From the cell containing the given text, extract its center point as (x, y) coordinate. 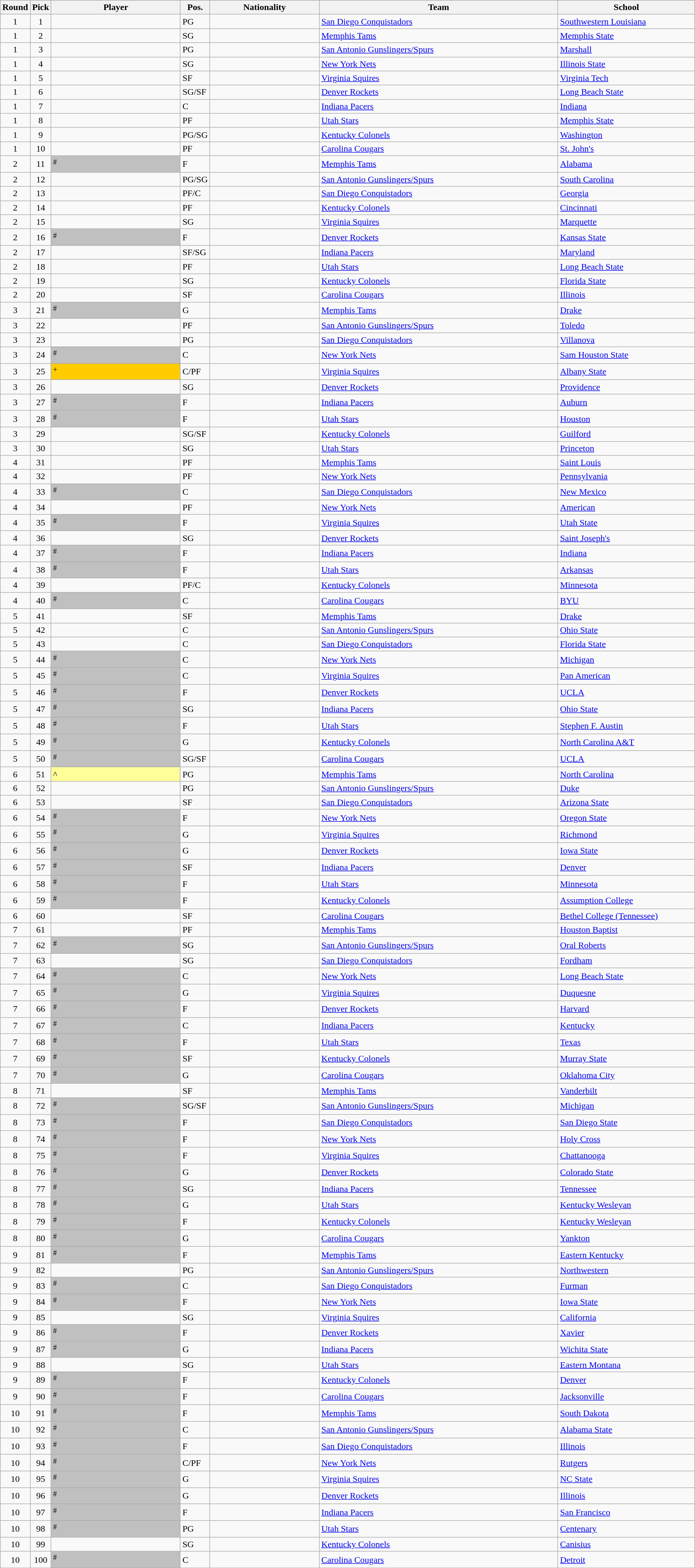
53 (40, 802)
67 (40, 1026)
62 (40, 946)
91 (40, 1414)
Duke (626, 788)
Team (439, 7)
72 (40, 1106)
North Carolina A&T (626, 742)
82 (40, 1270)
California (626, 1317)
Texas (626, 1042)
86 (40, 1333)
Furman (626, 1286)
Arizona State (626, 802)
31 (40, 462)
Murray State (626, 1058)
29 (40, 434)
41 (40, 616)
40 (40, 601)
89 (40, 1380)
Holy Cross (626, 1139)
48 (40, 726)
Princeton (626, 448)
Pennsylvania (626, 476)
Detroit (626, 1560)
Pos. (195, 7)
11 (40, 164)
Virginia Tech (626, 78)
58 (40, 884)
San Diego State (626, 1122)
Centenary (626, 1529)
80 (40, 1238)
Tennessee (626, 1188)
90 (40, 1396)
Fordham (626, 960)
98 (40, 1529)
Oklahoma City (626, 1076)
Northwestern (626, 1270)
Auburn (626, 403)
19 (40, 281)
Xavier (626, 1333)
South Dakota (626, 1414)
36 (40, 538)
Eastern Montana (626, 1364)
Rutgers (626, 1463)
54 (40, 818)
Richmond (626, 834)
+ (116, 371)
15 (40, 222)
79 (40, 1222)
SF/SG (195, 253)
55 (40, 834)
Kentucky (626, 1026)
87 (40, 1350)
34 (40, 507)
Alabama State (626, 1430)
San Francisco (626, 1512)
32 (40, 476)
93 (40, 1446)
83 (40, 1286)
47 (40, 709)
Houston (626, 419)
42 (40, 630)
Canisius (626, 1544)
44 (40, 660)
Jacksonville (626, 1396)
68 (40, 1042)
69 (40, 1058)
Wichita State (626, 1350)
94 (40, 1463)
20 (40, 295)
49 (40, 742)
Guilford (626, 434)
51 (40, 774)
Utah State (626, 523)
Chattanooga (626, 1156)
63 (40, 960)
97 (40, 1512)
64 (40, 976)
77 (40, 1188)
Villanova (626, 340)
50 (40, 759)
17 (40, 253)
39 (40, 585)
Nationality (264, 7)
23 (40, 340)
25 (40, 371)
Stephen F. Austin (626, 726)
13 (40, 193)
South Carolina (626, 179)
Maryland (626, 253)
70 (40, 1076)
St. John's (626, 149)
Duquesne (626, 992)
99 (40, 1544)
Saint Louis (626, 462)
Albany State (626, 371)
84 (40, 1302)
Georgia (626, 193)
95 (40, 1480)
27 (40, 403)
Cincinnati (626, 208)
BYU (626, 601)
33 (40, 492)
Oral Roberts (626, 946)
American (626, 507)
22 (40, 326)
Harvard (626, 1009)
Pick (40, 7)
85 (40, 1317)
Houston Baptist (626, 930)
Marquette (626, 222)
43 (40, 644)
Vanderbilt (626, 1090)
73 (40, 1122)
96 (40, 1496)
Toledo (626, 326)
92 (40, 1430)
21 (40, 310)
18 (40, 267)
NC State (626, 1480)
12 (40, 179)
Marshall (626, 50)
100 (40, 1560)
Illinois State (626, 64)
School (626, 7)
Player (116, 7)
^ (116, 774)
56 (40, 851)
Providence (626, 387)
75 (40, 1156)
Assumption College (626, 900)
26 (40, 387)
Saint Joseph's (626, 538)
Bethel College (Tennessee) (626, 916)
66 (40, 1009)
65 (40, 992)
14 (40, 208)
Southwestern Louisiana (626, 22)
28 (40, 419)
Washington (626, 134)
81 (40, 1255)
35 (40, 523)
Oregon State (626, 818)
Pan American (626, 676)
37 (40, 553)
71 (40, 1090)
57 (40, 868)
30 (40, 448)
New Mexico (626, 492)
Eastern Kentucky (626, 1255)
Kansas State (626, 237)
88 (40, 1364)
52 (40, 788)
78 (40, 1206)
46 (40, 693)
Alabama (626, 164)
24 (40, 355)
59 (40, 900)
16 (40, 237)
74 (40, 1139)
Sam Houston State (626, 355)
60 (40, 916)
Yankton (626, 1238)
Colorado State (626, 1172)
North Carolina (626, 774)
Round (15, 7)
76 (40, 1172)
61 (40, 930)
Arkansas (626, 570)
38 (40, 570)
45 (40, 676)
